Determine the [x, y] coordinate at the center of the cell enclosing the given text.  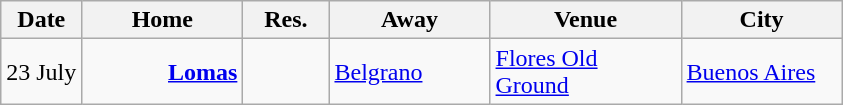
Away [410, 20]
Home [162, 20]
Buenos Aires [762, 72]
Belgrano [410, 72]
Date [42, 20]
Res. [286, 20]
Lomas [162, 72]
Flores Old Ground [586, 72]
City [762, 20]
23 July [42, 72]
Venue [586, 20]
